Scan for the cell matching the given text and deliver its (X, Y) coordinate at center. 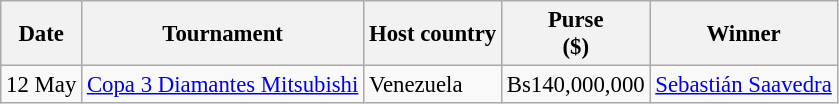
Bs140,000,000 (576, 85)
Date (42, 34)
Sebastián Saavedra (744, 85)
Tournament (223, 34)
Purse($) (576, 34)
Host country (433, 34)
Winner (744, 34)
Copa 3 Diamantes Mitsubishi (223, 85)
Venezuela (433, 85)
12 May (42, 85)
